Output the (X, Y) coordinate of the center of the cell containing the given text.  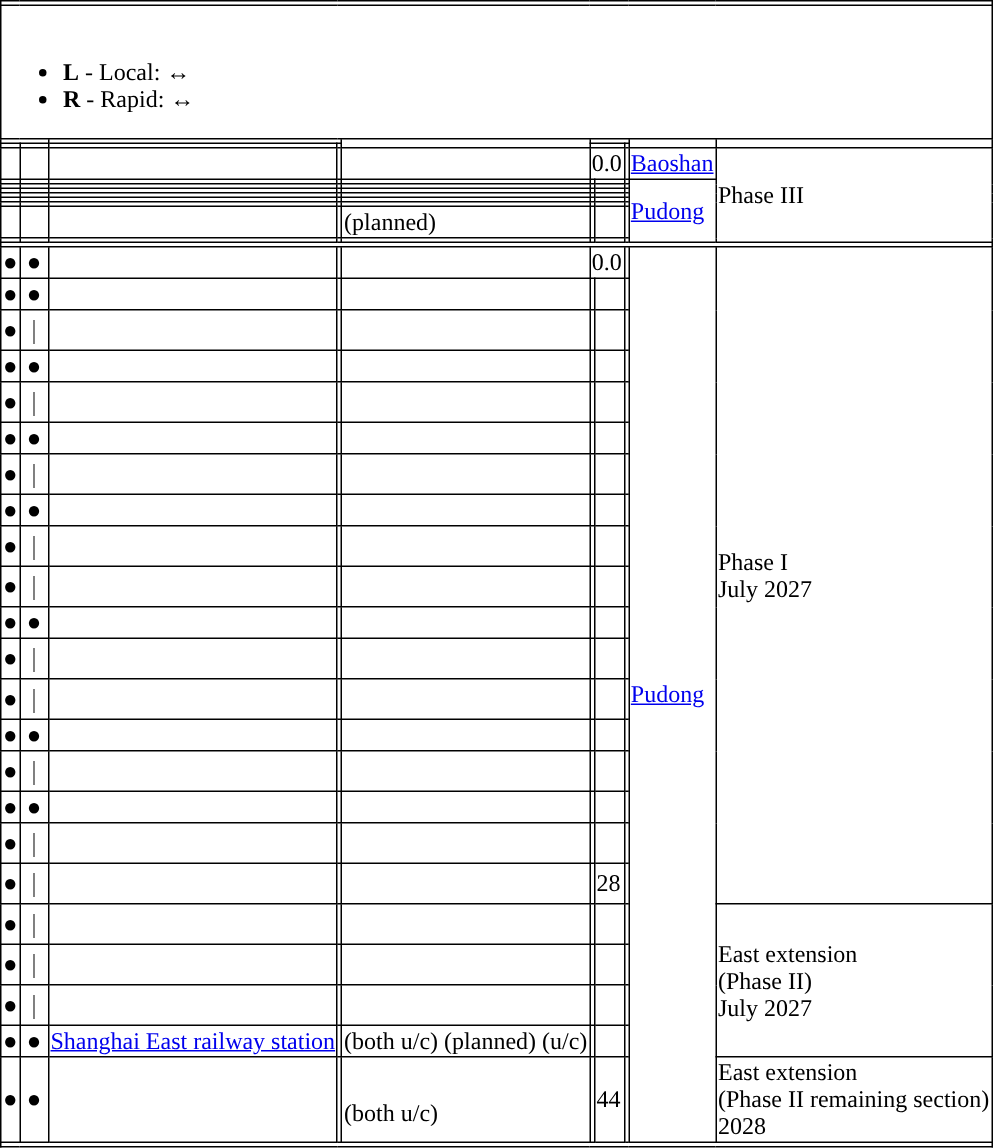
Baoshan (672, 164)
28 (609, 883)
(planned) (466, 222)
Phase III (854, 195)
East extension(Phase II remaining section)2028 (854, 1100)
44 (609, 1100)
Phase IJuly 2027 (854, 576)
(both u/c) (466, 1100)
L - Local: ↔ R - Rapid: ↔ (496, 72)
East extension(Phase II)July 2027 (854, 980)
Shanghai East railway station (192, 1041)
(both u/c) (planned) (u/c) (466, 1041)
